Provide the [X, Y] coordinate of the cell's center where the given text is located.  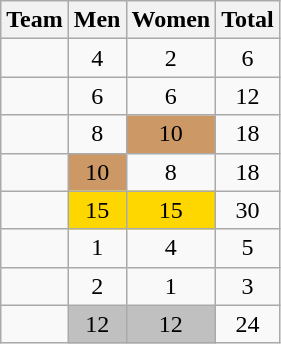
3 [248, 286]
5 [248, 248]
30 [248, 210]
Total [248, 20]
Women [171, 20]
Men [97, 20]
24 [248, 324]
Team [35, 20]
